Capture the cell that displays the provided text and extract its [x, y] central coordinate. 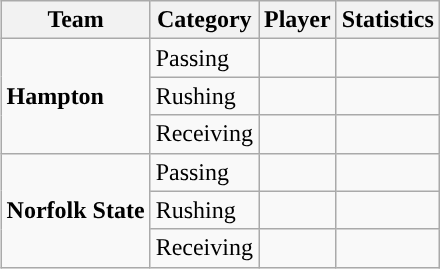
Team [76, 20]
Player [297, 20]
Hampton [76, 96]
Statistics [388, 20]
Category [204, 20]
Norfolk State [76, 210]
